Pinpoint the cell where the given text exists, returning its [X, Y] midpoint coordinate. 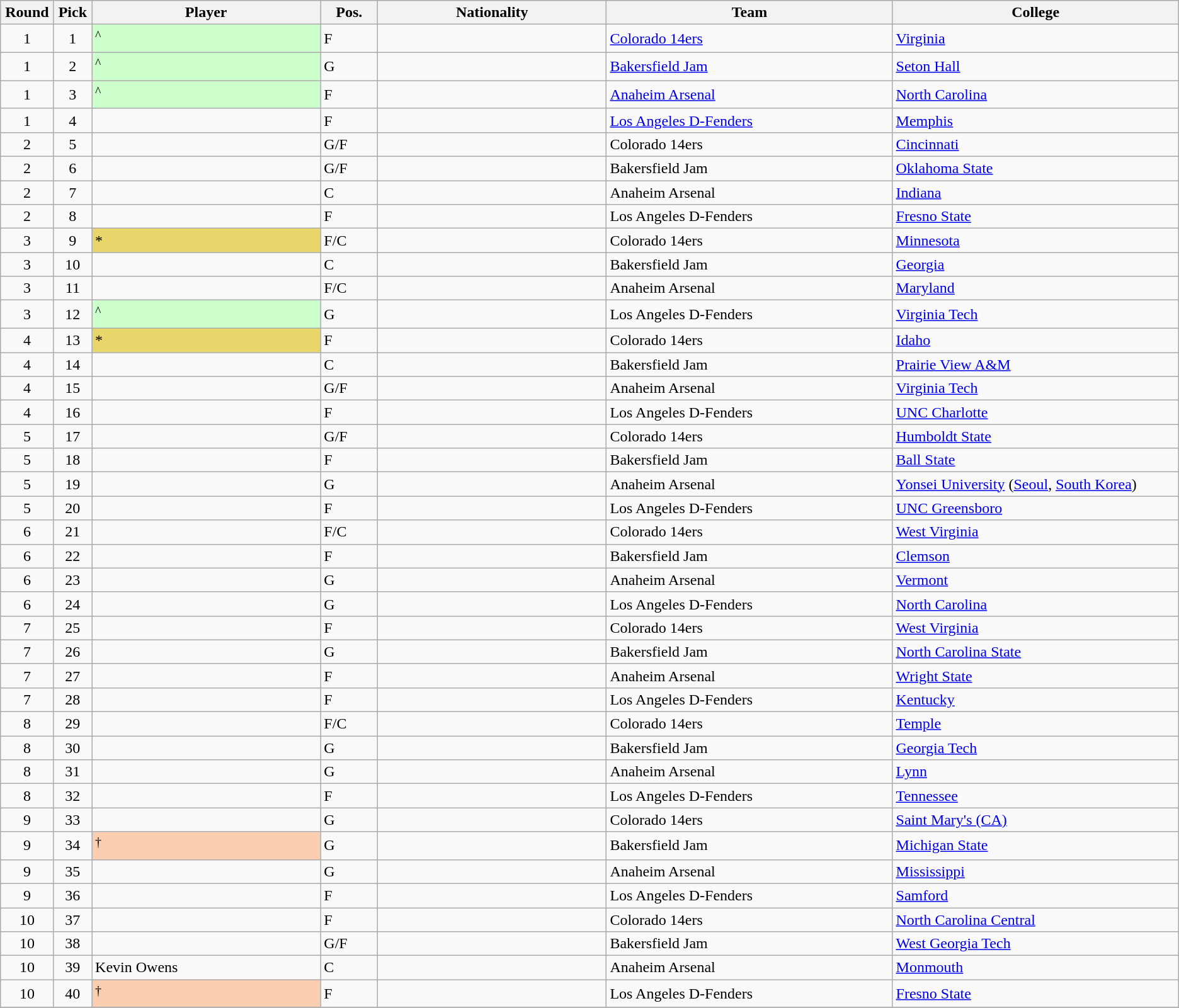
19 [72, 484]
33 [72, 820]
34 [72, 846]
24 [72, 604]
Temple [1035, 724]
27 [72, 676]
North Carolina State [1035, 652]
Idaho [1035, 341]
26 [72, 652]
31 [72, 772]
Lynn [1035, 772]
38 [72, 944]
37 [72, 920]
Humboldt State [1035, 436]
Nationality [493, 13]
UNC Charlotte [1035, 412]
Maryland [1035, 288]
28 [72, 699]
20 [72, 508]
Round [27, 13]
Virginia [1035, 39]
Seton Hall [1035, 67]
Georgia Tech [1035, 748]
11 [72, 288]
Kentucky [1035, 699]
Tennessee [1035, 796]
40 [72, 994]
Ball State [1035, 460]
39 [72, 968]
30 [72, 748]
Player [207, 13]
16 [72, 412]
Vermont [1035, 580]
22 [72, 556]
Georgia [1035, 264]
UNC Greensboro [1035, 508]
Monmouth [1035, 968]
13 [72, 341]
College [1035, 13]
Mississippi [1035, 871]
Saint Mary's (CA) [1035, 820]
Michigan State [1035, 846]
15 [72, 388]
21 [72, 532]
14 [72, 365]
36 [72, 895]
32 [72, 796]
Memphis [1035, 120]
Team [749, 13]
Minnesota [1035, 241]
Oklahoma State [1035, 169]
29 [72, 724]
Wright State [1035, 676]
Pos. [349, 13]
Yonsei University (Seoul, South Korea) [1035, 484]
West Georgia Tech [1035, 944]
Prairie View A&M [1035, 365]
17 [72, 436]
Cincinnati [1035, 145]
Kevin Owens [207, 968]
18 [72, 460]
Pick [72, 13]
23 [72, 580]
Indiana [1035, 193]
12 [72, 315]
35 [72, 871]
North Carolina Central [1035, 920]
25 [72, 628]
Samford [1035, 895]
Clemson [1035, 556]
